For the text-containing cell, return its midpoint in (x, y) coordinate format. 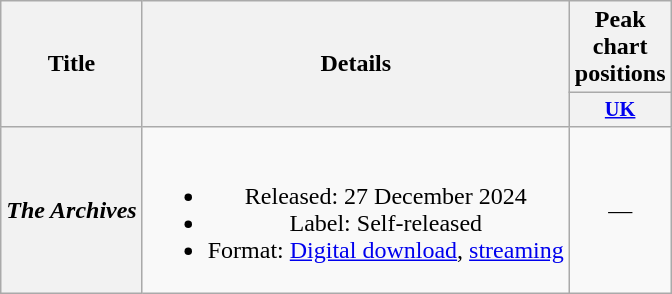
The Archives (72, 210)
— (620, 210)
Details (356, 64)
Title (72, 64)
Released: 27 December 2024Label: Self-releasedFormat: Digital download, streaming (356, 210)
Peak chart positions (620, 47)
UK (620, 110)
